Extract the (X, Y) coordinate from the center of the cell holding the provided text.  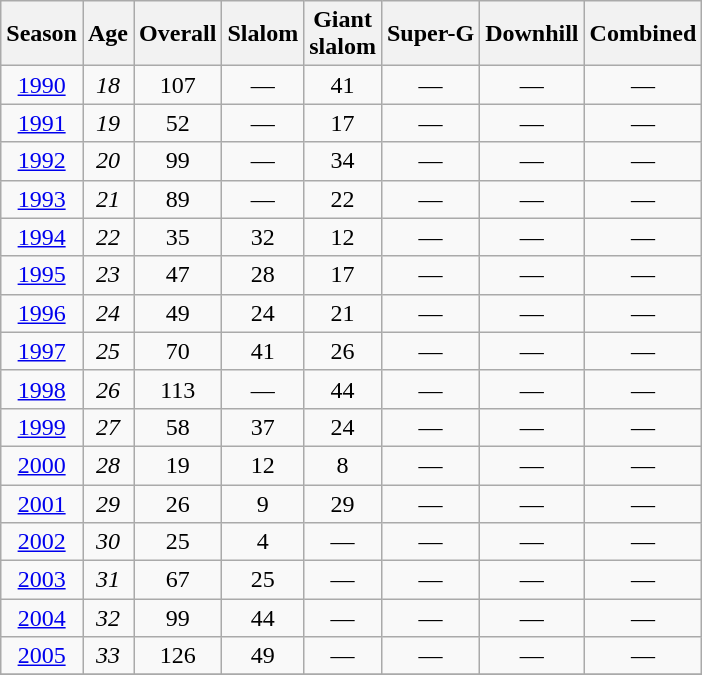
Giantslalom (343, 34)
35 (178, 237)
Season (42, 34)
1990 (42, 85)
1993 (42, 199)
27 (108, 427)
52 (178, 123)
9 (263, 503)
18 (108, 85)
Combined (643, 34)
47 (178, 275)
2004 (42, 618)
4 (263, 542)
1995 (42, 275)
Downhill (532, 34)
1994 (42, 237)
2000 (42, 465)
Slalom (263, 34)
1997 (42, 351)
126 (178, 656)
33 (108, 656)
2001 (42, 503)
1992 (42, 161)
113 (178, 389)
Age (108, 34)
2005 (42, 656)
58 (178, 427)
2003 (42, 580)
1998 (42, 389)
1996 (42, 313)
1991 (42, 123)
37 (263, 427)
34 (343, 161)
Super-G (430, 34)
67 (178, 580)
89 (178, 199)
107 (178, 85)
70 (178, 351)
30 (108, 542)
23 (108, 275)
31 (108, 580)
1999 (42, 427)
8 (343, 465)
2002 (42, 542)
20 (108, 161)
Overall (178, 34)
